Return (X, Y) of the center of cell containing provided text 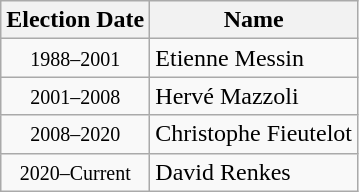
David Renkes (254, 172)
Election Date (76, 20)
2008–2020 (76, 134)
2020–Current (76, 172)
Etienne Messin (254, 58)
Christophe Fieutelot (254, 134)
1988–2001 (76, 58)
Name (254, 20)
2001–2008 (76, 96)
Hervé Mazzoli (254, 96)
